Output the [X, Y] coordinate of the center of the cell containing the given text.  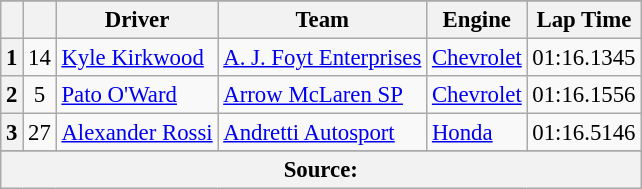
27 [40, 133]
Honda [477, 133]
A. J. Foyt Enterprises [322, 58]
Lap Time [584, 20]
Kyle Kirkwood [137, 58]
14 [40, 58]
Alexander Rossi [137, 133]
5 [40, 95]
Pato O'Ward [137, 95]
01:16.5146 [584, 133]
Engine [477, 20]
Andretti Autosport [322, 133]
Driver [137, 20]
3 [12, 133]
01:16.1345 [584, 58]
Team [322, 20]
1 [12, 58]
2 [12, 95]
Source: [321, 170]
Arrow McLaren SP [322, 95]
01:16.1556 [584, 95]
